Scan for the cell matching the given text and deliver its [x, y] coordinate at center. 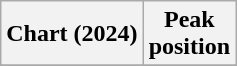
Peakposition [189, 34]
Chart (2024) [72, 34]
